Determine the [X, Y] coordinate at the center of the cell enclosing the given text.  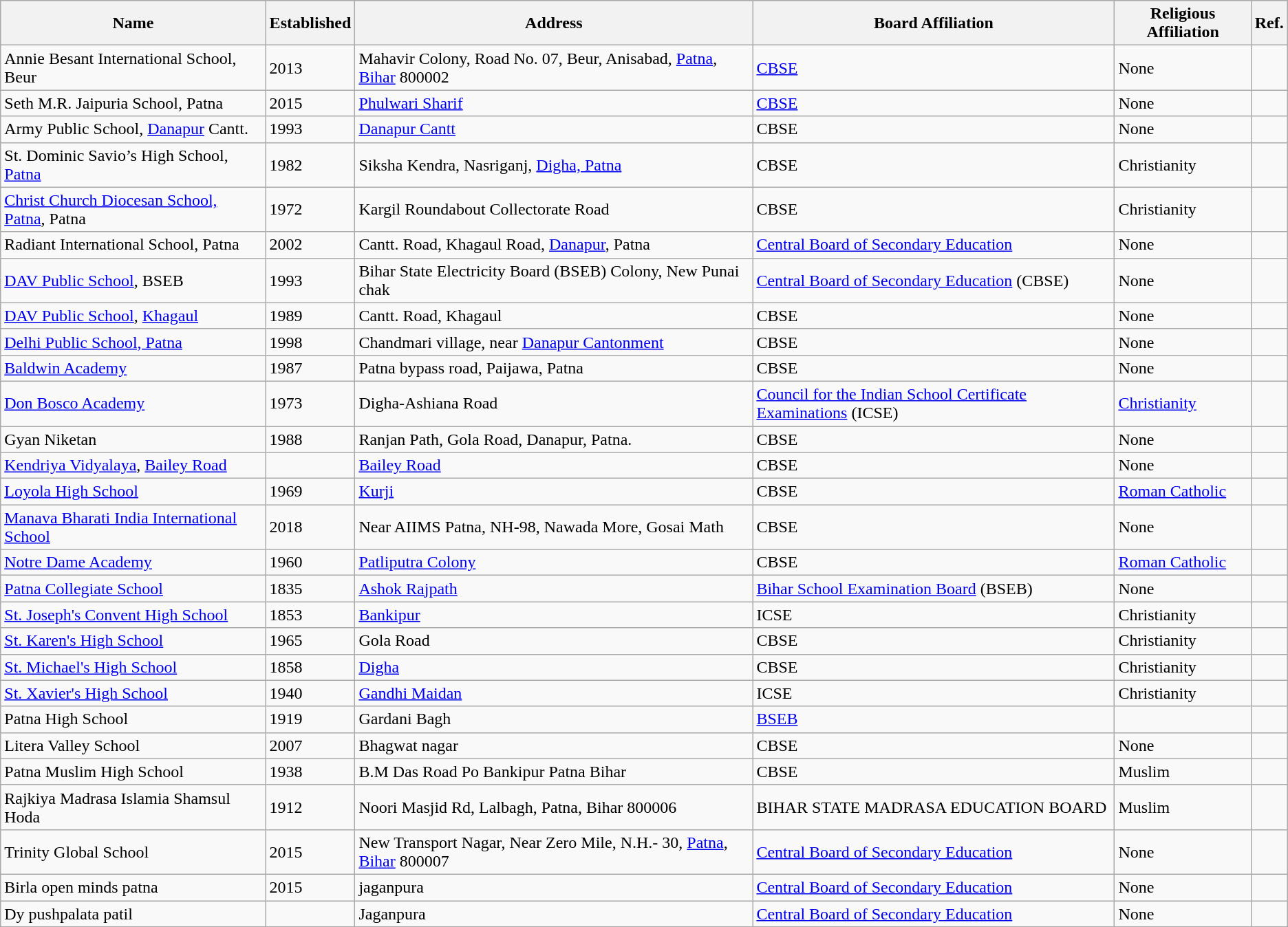
jaganpura [554, 887]
B.M Das Road Po Bankipur Patna Bihar [554, 772]
1858 [310, 667]
1919 [310, 719]
Address [554, 23]
Birla open minds patna [133, 887]
1998 [310, 342]
Gandhi Maidan [554, 693]
Cantt. Road, Khagaul [554, 316]
1912 [310, 807]
Kurji [554, 492]
1988 [310, 439]
1835 [310, 589]
DAV Public School, Khagaul [133, 316]
Annie Besant International School, Beur [133, 67]
Dy pushpalata patil [133, 914]
Digha [554, 667]
Patna Collegiate School [133, 589]
Cantt. Road, Khagaul Road, Danapur, Patna [554, 245]
1965 [310, 641]
Central Board of Secondary Education (CBSE) [934, 281]
2013 [310, 67]
Bailey Road [554, 466]
Kendriya Vidyalaya, Bailey Road [133, 466]
Rajkiya Madrasa Islamia Shamsul Hoda [133, 807]
1938 [310, 772]
Religious Affiliation [1183, 23]
Danapur Cantt [554, 129]
1972 [310, 209]
Patna bypass road, Paijawa, Patna [554, 368]
Mahavir Colony, Road No. 07, Beur, Anisabad, Patna, Bihar 800002 [554, 67]
Bihar State Electricity Board (BSEB) Colony, New Punai chak [554, 281]
Notre Dame Academy [133, 563]
Patna High School [133, 719]
Bankipur [554, 615]
1982 [310, 165]
Ashok Rajpath [554, 589]
Patna Muslim High School [133, 772]
1940 [310, 693]
Gyan Niketan [133, 439]
St. Michael's High School [133, 667]
Radiant International School, Patna [133, 245]
1969 [310, 492]
1853 [310, 615]
Baldwin Academy [133, 368]
Trinity Global School [133, 851]
Name [133, 23]
Bhagwat nagar [554, 745]
Board Affiliation [934, 23]
2018 [310, 527]
St. Joseph's Convent High School [133, 615]
St. Xavier's High School [133, 693]
Jaganpura [554, 914]
Chandmari village, near Danapur Cantonment [554, 342]
Noori Masjid Rd, Lalbagh, Patna, Bihar 800006 [554, 807]
BSEB [934, 719]
Litera Valley School [133, 745]
1987 [310, 368]
Loyola High School [133, 492]
Seth M.R. Jaipuria School, Patna [133, 103]
Manava Bharati India International School [133, 527]
Ranjan Path, Gola Road, Danapur, Patna. [554, 439]
Phulwari Sharif [554, 103]
New Transport Nagar, Near Zero Mile, N.H.- 30, Patna, Bihar 800007 [554, 851]
Council for the Indian School Certificate Examinations (ICSE) [934, 403]
Near AIIMS Patna, NH-98, Nawada More, Gosai Math [554, 527]
BIHAR STATE MADRASA EDUCATION BOARD [934, 807]
1989 [310, 316]
Don Bosco Academy [133, 403]
2002 [310, 245]
Ref. [1269, 23]
Patliputra Colony [554, 563]
St. Dominic Savio’s High School, Patna [133, 165]
Digha-Ashiana Road [554, 403]
2007 [310, 745]
1960 [310, 563]
Army Public School, Danapur Cantt. [133, 129]
St. Karen's High School [133, 641]
Established [310, 23]
Kargil Roundabout Collectorate Road [554, 209]
Siksha Kendra, Nasriganj, Digha, Patna [554, 165]
Gola Road [554, 641]
Gardani Bagh [554, 719]
DAV Public School, BSEB [133, 281]
Delhi Public School, Patna [133, 342]
Christ Church Diocesan School, Patna, Patna [133, 209]
Bihar School Examination Board (BSEB) [934, 589]
1973 [310, 403]
